Scan for the cell matching the given text and deliver its (x, y) coordinate at center. 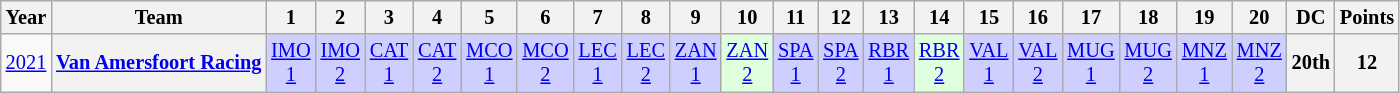
Year (26, 17)
IMO2 (340, 63)
MNZ1 (1204, 63)
3 (389, 17)
SPA1 (796, 63)
11 (796, 17)
LEC2 (646, 63)
10 (747, 17)
VAL1 (988, 63)
20th (1311, 63)
19 (1204, 17)
RBR1 (888, 63)
ZAN2 (747, 63)
2021 (26, 63)
Points (1367, 17)
6 (545, 17)
SPA2 (840, 63)
MUG2 (1148, 63)
13 (888, 17)
LEC1 (598, 63)
18 (1148, 17)
MCO1 (489, 63)
14 (939, 17)
MUG1 (1090, 63)
CAT2 (437, 63)
MNZ2 (1260, 63)
RBR2 (939, 63)
15 (988, 17)
17 (1090, 17)
4 (437, 17)
VAL2 (1038, 63)
DC (1311, 17)
Team (158, 17)
MCO2 (545, 63)
8 (646, 17)
16 (1038, 17)
2 (340, 17)
9 (696, 17)
Van Amersfoort Racing (158, 63)
IMO1 (290, 63)
1 (290, 17)
7 (598, 17)
20 (1260, 17)
5 (489, 17)
CAT1 (389, 63)
ZAN1 (696, 63)
